Output the [X, Y] coordinate of the center of the cell containing the given text.  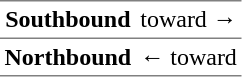
Northbound [68, 57]
Southbound [68, 20]
← toward [189, 57]
toward → [189, 20]
